Find where the given text appears and provide that cell's center as [X, Y] coordinate. 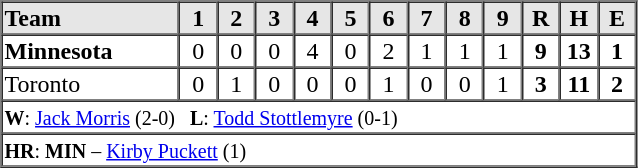
W: Jack Morris (2-0) L: Todd Stottlemyre (0-1) [319, 116]
E [617, 18]
HR: MIN – Kirby Puckett (1) [319, 150]
6 [388, 18]
11 [579, 84]
5 [350, 18]
7 [427, 18]
8 [465, 18]
R [541, 18]
Toronto [91, 84]
Minnesota [91, 50]
13 [579, 50]
Team [91, 18]
H [579, 18]
